Identify which cell holds the provided text, then report its (x, y) central coordinate. 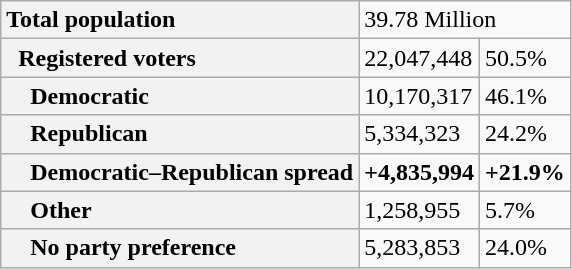
No party preference (180, 248)
+21.9% (524, 172)
Democratic–Republican spread (180, 172)
Republican (180, 134)
5,283,853 (420, 248)
5.7% (524, 210)
5,334,323 (420, 134)
10,170,317 (420, 96)
Total population (180, 20)
22,047,448 (420, 58)
46.1% (524, 96)
39.78 Million (465, 20)
50.5% (524, 58)
24.0% (524, 248)
Other (180, 210)
+4,835,994 (420, 172)
Democratic (180, 96)
Registered voters (180, 58)
1,258,955 (420, 210)
24.2% (524, 134)
